Determine the [x, y] coordinate at the center of the cell enclosing the given text.  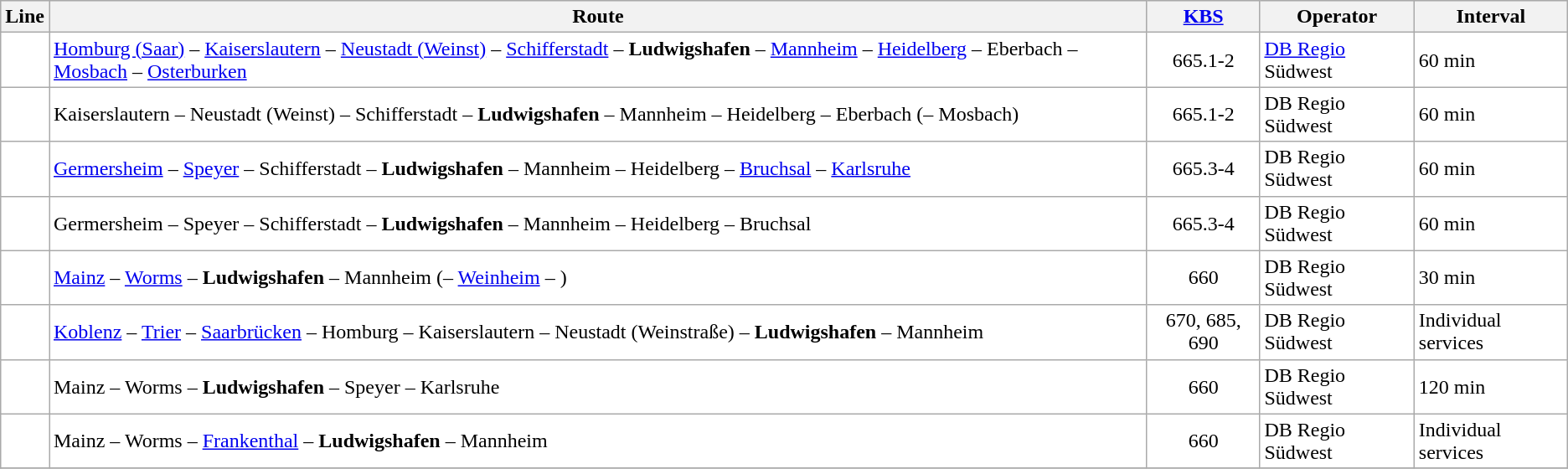
Mainz – Worms – Frankenthal – Ludwigshafen – Mannheim [598, 441]
Kaiserslautern – Neustadt (Weinst) – Schifferstadt – Ludwigshafen – Mannheim – Heidelberg – Eberbach (– Mosbach) [598, 114]
Mainz – Worms – Ludwigshafen – Mannheim (– Weinheim – ) [598, 278]
Germersheim – Speyer – Schifferstadt – Ludwigshafen – Mannheim – Heidelberg – Bruchsal [598, 223]
Operator [1337, 17]
Mainz – Worms – Ludwigshafen – Speyer – Karlsruhe [598, 387]
KBS [1203, 17]
Koblenz – Trier – Saarbrücken – Homburg – Kaiserslautern – Neustadt (Weinstraße) – Ludwigshafen – Mannheim [598, 332]
Germersheim – Speyer – Schifferstadt – Ludwigshafen – Mannheim – Heidelberg – Bruchsal – Karlsruhe [598, 169]
670, 685, 690 [1203, 332]
Homburg (Saar) – Kaiserslautern – Neustadt (Weinst) – Schifferstadt – Ludwigshafen – Mannheim – Heidelberg – Eberbach – Mosbach – Osterburken [598, 60]
Route [598, 17]
Interval [1491, 17]
Line [25, 17]
30 min [1491, 278]
120 min [1491, 387]
